For the text-containing cell, return its midpoint in (X, Y) coordinate format. 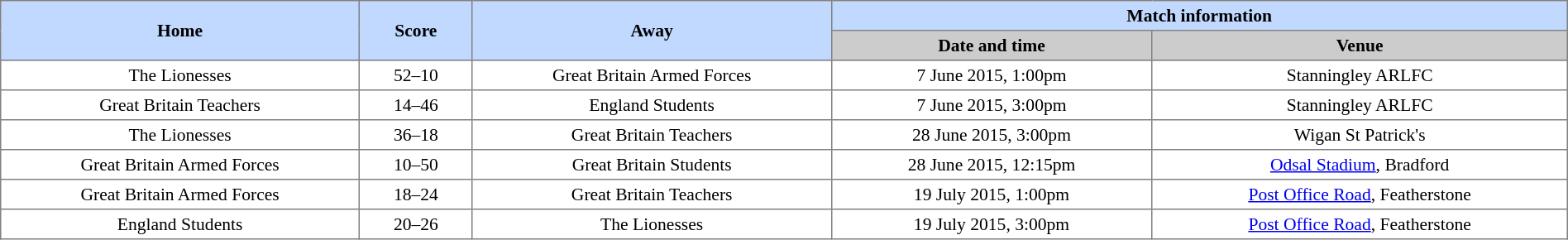
Home (180, 31)
Score (415, 31)
14–46 (415, 105)
Venue (1360, 46)
28 June 2015, 3:00pm (992, 135)
Match information (1199, 16)
7 June 2015, 1:00pm (992, 75)
Great Britain Students (652, 165)
19 July 2015, 3:00pm (992, 224)
Odsal Stadium, Bradford (1360, 165)
20–26 (415, 224)
36–18 (415, 135)
18–24 (415, 194)
7 June 2015, 3:00pm (992, 105)
10–50 (415, 165)
Date and time (992, 46)
52–10 (415, 75)
Away (652, 31)
Wigan St Patrick's (1360, 135)
19 July 2015, 1:00pm (992, 194)
28 June 2015, 12:15pm (992, 165)
